Output the (X, Y) coordinate of the center of the cell containing the given text.  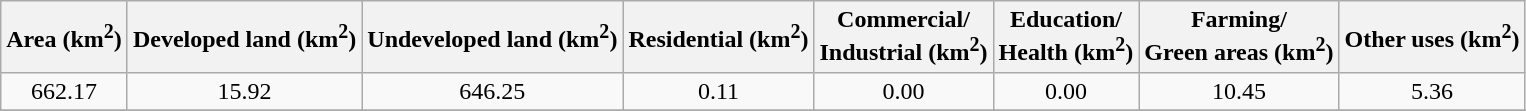
0.11 (718, 91)
10.45 (1239, 91)
646.25 (492, 91)
Farming/ Green areas (km2) (1239, 37)
662.17 (64, 91)
15.92 (244, 91)
Area (km2) (64, 37)
Other uses (km2) (1432, 37)
Developed land (km2) (244, 37)
Residential (km2) (718, 37)
5.36 (1432, 91)
Undeveloped land (km2) (492, 37)
Commercial/ Industrial (km2) (904, 37)
Education/ Health (km2) (1066, 37)
